Find where the given text appears and provide that cell's center as [X, Y] coordinate. 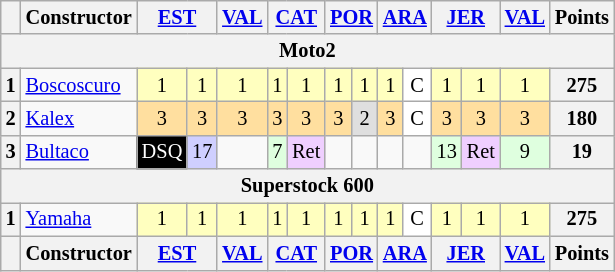
180 [582, 118]
Kalex [79, 118]
Moto2 [308, 51]
17 [202, 152]
7 [277, 152]
13 [447, 152]
9 [525, 152]
Boscoscuro [79, 85]
19 [582, 152]
DSQ [162, 152]
Bultaco [79, 152]
Yamaha [79, 219]
Superstock 600 [308, 186]
